Locate the cell with the specified text and output its [X, Y] center coordinate. 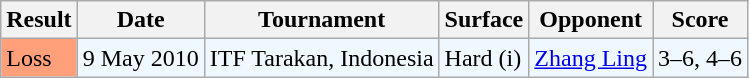
9 May 2010 [140, 58]
Hard (i) [484, 58]
ITF Tarakan, Indonesia [322, 58]
Zhang Ling [591, 58]
Result [39, 20]
Opponent [591, 20]
Score [700, 20]
Date [140, 20]
Loss [39, 58]
3–6, 4–6 [700, 58]
Surface [484, 20]
Tournament [322, 20]
